Detect which cell encompasses the target text, then output its (X, Y) center coordinate. 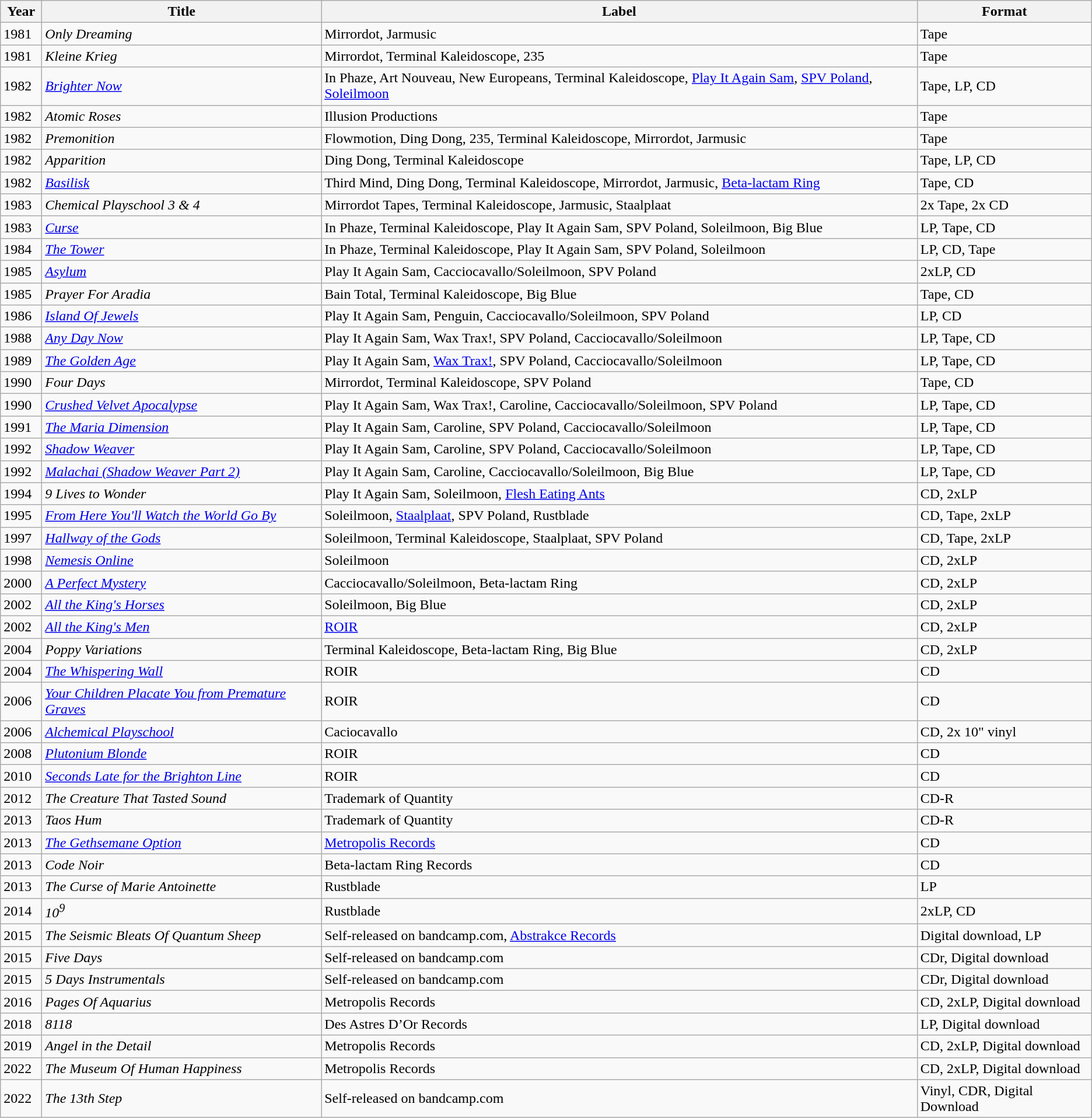
Nemesis Online (182, 560)
The Curse of Marie Antoinette (182, 887)
Taos Hum (182, 820)
1984 (21, 249)
Plutonium Blonde (182, 754)
Curse (182, 227)
In Phaze, Terminal Kaleidoscope, Play It Again Sam, SPV Poland, Soleilmoon (619, 249)
The 13th Step (182, 1098)
Beta-lactam Ring Records (619, 865)
Soleilmoon, Staalplaat, SPV Poland, Rustblade (619, 516)
Angel in the Detail (182, 1046)
Atomic Roses (182, 116)
LP, CD, Tape (1005, 249)
Cacciocavallo/Soleilmoon, Beta-lactam Ring (619, 582)
The Golden Age (182, 361)
1991 (21, 427)
1986 (21, 316)
Mirrordot, Terminal Kaleidoscope, SPV Poland (619, 383)
Seconds Late for the Brighton Line (182, 776)
Mirrordot, Terminal Kaleidoscope, 235 (619, 56)
Year (21, 12)
Third Mind, Ding Dong, Terminal Kaleidoscope, Mirrordot, Jarmusic, Beta-lactam Ring (619, 183)
The Whispering Wall (182, 672)
2000 (21, 582)
Play It Again Sam, Caroline, Cacciocavallo/Soleilmoon, Big Blue (619, 471)
1994 (21, 494)
2019 (21, 1046)
Chemical Playschool 3 & 4 (182, 205)
1997 (21, 538)
Mirrordot, Jarmusic (619, 34)
Island Of Jewels (182, 316)
The Seismic Bleats Of Quantum Sheep (182, 935)
1995 (21, 516)
1988 (21, 338)
Mirrordot Tapes, Terminal Kaleidoscope, Jarmusic, Staalplaat (619, 205)
LP, Digital download (1005, 1024)
Vinyl, CDR, Digital Download (1005, 1098)
Basilisk (182, 183)
All the King's Men (182, 627)
Flowmotion, Ding Dong, 235, Terminal Kaleidoscope, Mirrordot, Jarmusic (619, 138)
Shadow Weaver (182, 449)
Four Days (182, 383)
109 (182, 911)
Any Day Now (182, 338)
Malachai (Shadow Weaver Part 2) (182, 471)
Des Astres D’Or Records (619, 1024)
Code Noir (182, 865)
Hallway of the Gods (182, 538)
Asylum (182, 271)
5 Days Instrumentals (182, 980)
The Gethsemane Option (182, 843)
2016 (21, 1002)
Play It Again Sam, Soleilmoon, Flesh Eating Ants (619, 494)
Prayer For Aradia (182, 294)
2018 (21, 1024)
Terminal Kaleidoscope, Beta-lactam Ring, Big Blue (619, 649)
Soleilmoon, Big Blue (619, 605)
1998 (21, 560)
In Phaze, Art Nouveau, New Europeans, Terminal Kaleidoscope, Play It Again Sam, SPV Poland, Soleilmoon (619, 86)
Apparition (182, 160)
In Phaze, Terminal Kaleidoscope, Play It Again Sam, SPV Poland, Soleilmoon, Big Blue (619, 227)
2012 (21, 798)
The Museum Of Human Happiness (182, 1068)
The Maria Dimension (182, 427)
2x Tape, 2x CD (1005, 205)
Caciocavallo (619, 732)
Your Children Placate You from Premature Graves (182, 701)
Label (619, 12)
Only Dreaming (182, 34)
Play It Again Sam, Penguin, Cacciocavallo/Soleilmoon, SPV Poland (619, 316)
The Creature That Tasted Sound (182, 798)
1989 (21, 361)
Poppy Variations (182, 649)
Brighter Now (182, 86)
Digital download, LP (1005, 935)
All the King's Horses (182, 605)
Five Days (182, 958)
Alchemical Playschool (182, 732)
CD, 2x 10" vinyl (1005, 732)
2008 (21, 754)
LP (1005, 887)
Title (182, 12)
Format (1005, 12)
Ding Dong, Terminal Kaleidoscope (619, 160)
Pages Of Aquarius (182, 1002)
8118 (182, 1024)
9 Lives to Wonder (182, 494)
Crushed Velvet Apocalypse (182, 405)
The Tower (182, 249)
Kleine Krieg (182, 56)
Premonition (182, 138)
2010 (21, 776)
LP, CD (1005, 316)
Soleilmoon (619, 560)
From Here You'll Watch the World Go By (182, 516)
Soleilmoon, Terminal Kaleidoscope, Staalplaat, SPV Poland (619, 538)
Self-released on bandcamp.com, Abstrakce Records (619, 935)
Bain Total, Terminal Kaleidoscope, Big Blue (619, 294)
A Perfect Mystery (182, 582)
Play It Again Sam, Cacciocavallo/Soleilmoon, SPV Poland (619, 271)
2014 (21, 911)
Illusion Productions (619, 116)
Play It Again Sam, Wax Trax!, Caroline, Cacciocavallo/Soleilmoon, SPV Poland (619, 405)
